Identify which cell holds the provided text, then report its [X, Y] central coordinate. 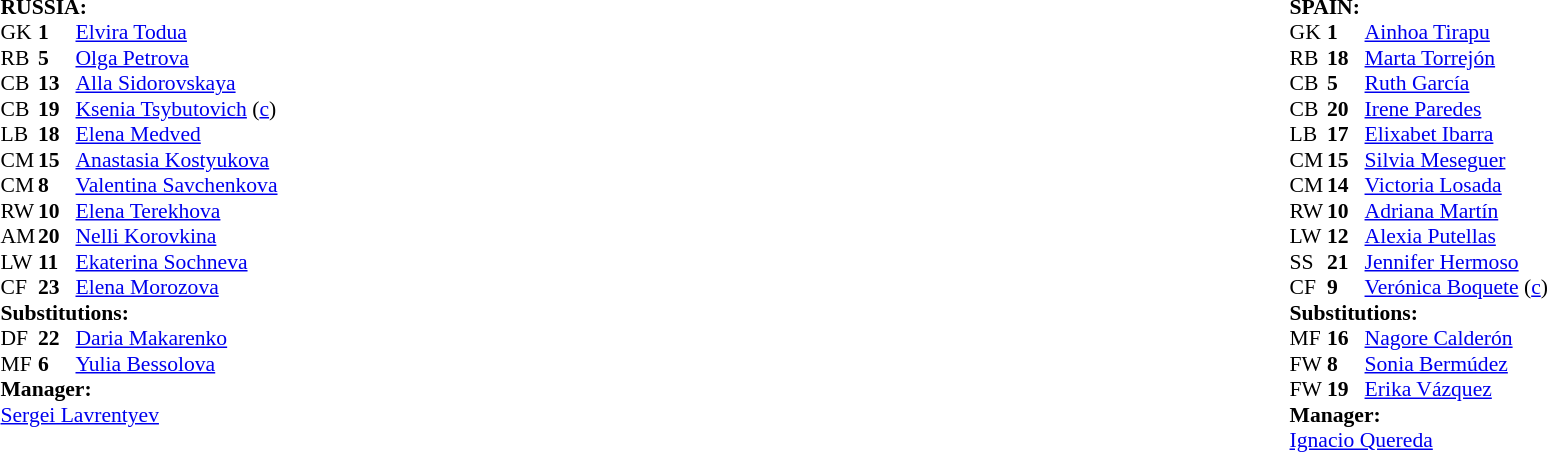
13 [57, 83]
SS [1309, 262]
22 [57, 339]
23 [57, 287]
AM [19, 237]
Olga Petrova [177, 58]
Ekaterina Sochneva [177, 262]
Elena Terekhova [177, 211]
21 [1346, 262]
Valentina Savchenkova [177, 185]
16 [1346, 339]
17 [1346, 135]
Daria Makarenko [177, 339]
12 [1346, 237]
Nelli Korovkina [177, 237]
Yulia Bessolova [177, 364]
Elena Medved [177, 135]
Alla Sidorovskaya [177, 83]
Sergei Lavrentyev [138, 415]
Elena Morozova [177, 287]
14 [1346, 185]
Anastasia Kostyukova [177, 160]
Elvira Todua [177, 33]
6 [57, 364]
Substitutions: [138, 313]
Ksenia Tsybutovich (c) [177, 109]
DF [19, 339]
11 [57, 262]
Manager: [138, 389]
9 [1346, 287]
